Capture the cell that displays the provided text and extract its (x, y) central coordinate. 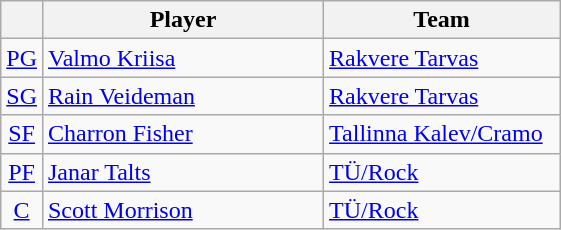
Team (442, 20)
SG (22, 96)
C (22, 210)
PG (22, 58)
Tallinna Kalev/Cramo (442, 134)
Player (182, 20)
Valmo Kriisa (182, 58)
Janar Talts (182, 172)
SF (22, 134)
Rain Veideman (182, 96)
Scott Morrison (182, 210)
PF (22, 172)
Charron Fisher (182, 134)
